Detect which cell encompasses the target text, then output its [X, Y] center coordinate. 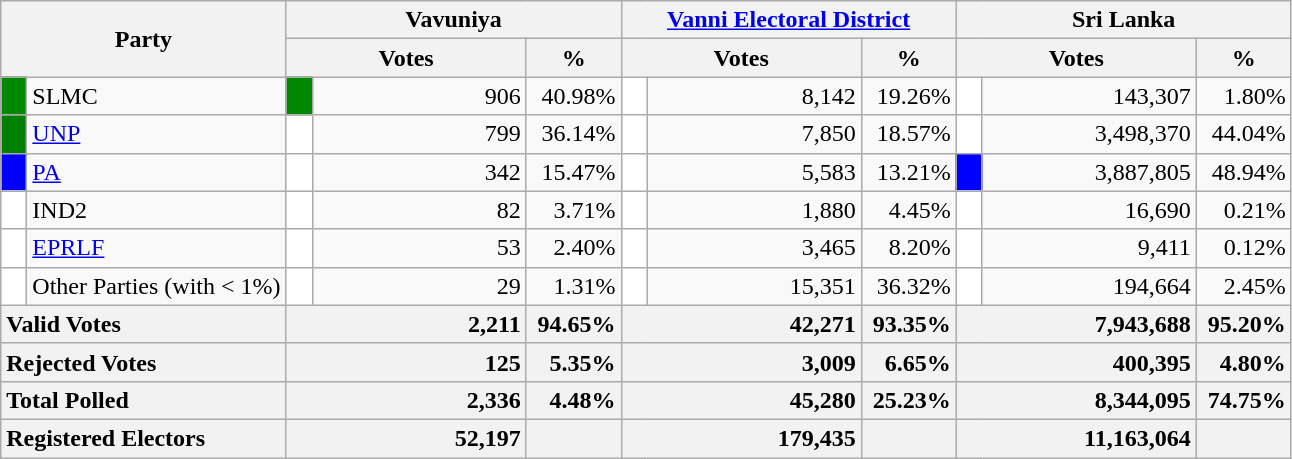
906 [419, 96]
Total Polled [144, 400]
4.45% [908, 210]
29 [419, 286]
82 [419, 210]
25.23% [908, 400]
3,498,370 [1089, 134]
1.80% [1244, 96]
Valid Votes [144, 324]
44.04% [1244, 134]
IND2 [156, 210]
53 [419, 248]
Other Parties (with < 1%) [156, 286]
PA [156, 172]
13.21% [908, 172]
5,583 [754, 172]
1.31% [574, 286]
52,197 [406, 438]
9,411 [1089, 248]
143,307 [1089, 96]
8,142 [754, 96]
179,435 [741, 438]
EPRLF [156, 248]
125 [406, 362]
0.21% [1244, 210]
SLMC [156, 96]
42,271 [741, 324]
8.20% [908, 248]
74.75% [1244, 400]
16,690 [1089, 210]
15.47% [574, 172]
194,664 [1089, 286]
2.45% [1244, 286]
48.94% [1244, 172]
0.12% [1244, 248]
15,351 [754, 286]
7,943,688 [1076, 324]
94.65% [574, 324]
5.35% [574, 362]
3.71% [574, 210]
4.80% [1244, 362]
19.26% [908, 96]
8,344,095 [1076, 400]
3,887,805 [1089, 172]
4.48% [574, 400]
3,009 [741, 362]
Vavuniya [454, 20]
36.14% [574, 134]
Vanni Electoral District [788, 20]
2,336 [406, 400]
36.32% [908, 286]
Rejected Votes [144, 362]
799 [419, 134]
2,211 [406, 324]
6.65% [908, 362]
3,465 [754, 248]
Party [144, 39]
11,163,064 [1076, 438]
40.98% [574, 96]
1,880 [754, 210]
400,395 [1076, 362]
342 [419, 172]
Registered Electors [144, 438]
7,850 [754, 134]
95.20% [1244, 324]
2.40% [574, 248]
Sri Lanka [1124, 20]
UNP [156, 134]
93.35% [908, 324]
18.57% [908, 134]
45,280 [741, 400]
